Detect which cell encompasses the target text, then output its [X, Y] center coordinate. 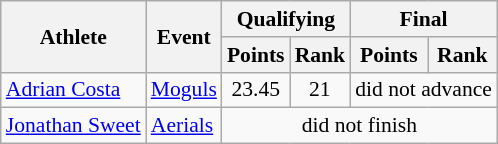
Jonathan Sweet [74, 126]
Final [424, 19]
21 [320, 90]
Event [184, 36]
did not finish [360, 126]
Qualifying [286, 19]
Aerials [184, 126]
23.45 [256, 90]
did not advance [424, 90]
Adrian Costa [74, 90]
Moguls [184, 90]
Athlete [74, 36]
